Detect which cell encompasses the target text, then output its (x, y) center coordinate. 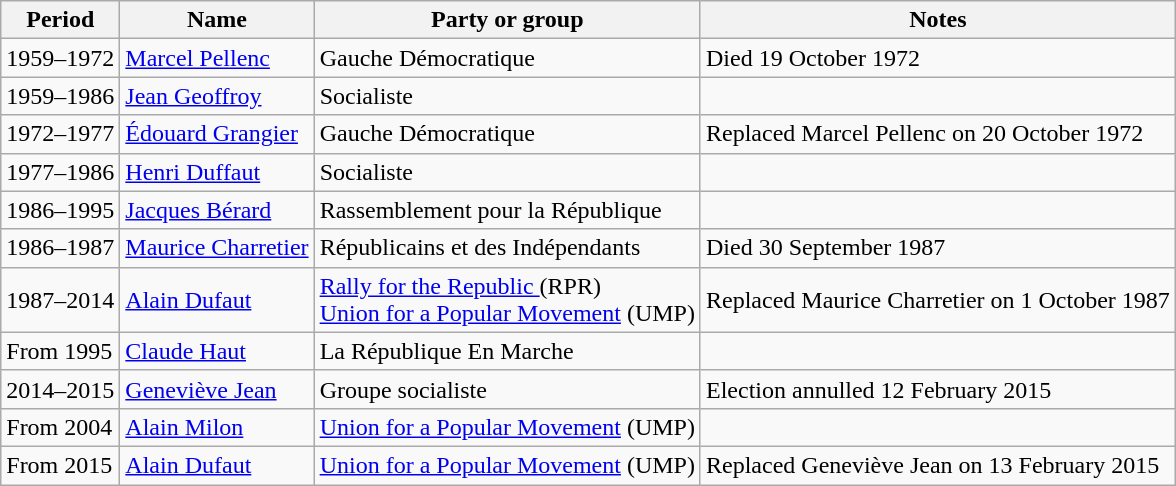
Républicains et des Indépendants (507, 248)
Party or group (507, 20)
1972–1977 (60, 134)
Henri Duffaut (217, 172)
Édouard Grangier (217, 134)
Groupe socialiste (507, 389)
Notes (938, 20)
1959–1986 (60, 96)
2014–2015 (60, 389)
1977–1986 (60, 172)
Rassemblement pour la République (507, 210)
Replaced Maurice Charretier on 1 October 1987 (938, 300)
Election annulled 12 February 2015 (938, 389)
Died 19 October 1972 (938, 58)
Rally for the Republic (RPR) Union for a Popular Movement (UMP) (507, 300)
Period (60, 20)
Replaced Marcel Pellenc on 20 October 1972 (938, 134)
From 1995 (60, 351)
Name (217, 20)
Jean Geoffroy (217, 96)
From 2015 (60, 465)
1986–1987 (60, 248)
1959–1972 (60, 58)
La République En Marche (507, 351)
Replaced Geneviève Jean on 13 February 2015 (938, 465)
Maurice Charretier (217, 248)
Alain Milon (217, 427)
1987–2014 (60, 300)
Jacques Bérard (217, 210)
Died 30 September 1987 (938, 248)
Claude Haut (217, 351)
1986–1995 (60, 210)
Geneviève Jean (217, 389)
Marcel Pellenc (217, 58)
From 2004 (60, 427)
